Output the [x, y] coordinate of the center of the cell containing the given text.  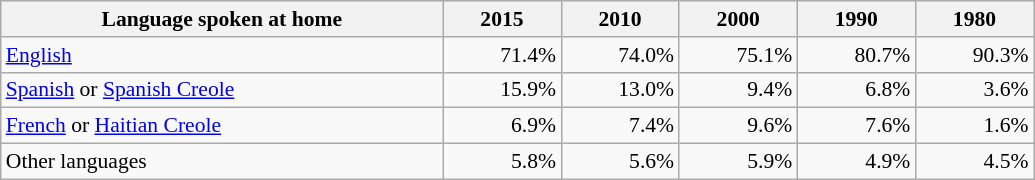
15.9% [502, 90]
7.6% [856, 126]
1990 [856, 19]
2000 [738, 19]
7.4% [620, 126]
English [222, 55]
5.8% [502, 162]
80.7% [856, 55]
74.0% [620, 55]
4.9% [856, 162]
9.6% [738, 126]
4.5% [974, 162]
2015 [502, 19]
75.1% [738, 55]
90.3% [974, 55]
2010 [620, 19]
6.9% [502, 126]
Language spoken at home [222, 19]
Other languages [222, 162]
5.6% [620, 162]
1980 [974, 19]
1.6% [974, 126]
Spanish or Spanish Creole [222, 90]
French or Haitian Creole [222, 126]
13.0% [620, 90]
9.4% [738, 90]
3.6% [974, 90]
71.4% [502, 55]
5.9% [738, 162]
6.8% [856, 90]
